For the text-containing cell, return its midpoint in [x, y] coordinate format. 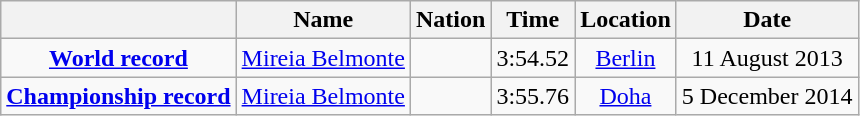
Name [323, 20]
Berlin [626, 58]
Location [626, 20]
Championship record [118, 96]
Nation [450, 20]
3:54.52 [533, 58]
Doha [626, 96]
Date [767, 20]
5 December 2014 [767, 96]
11 August 2013 [767, 58]
Time [533, 20]
World record [118, 58]
3:55.76 [533, 96]
